Output the (X, Y) coordinate of the center of the cell containing the given text.  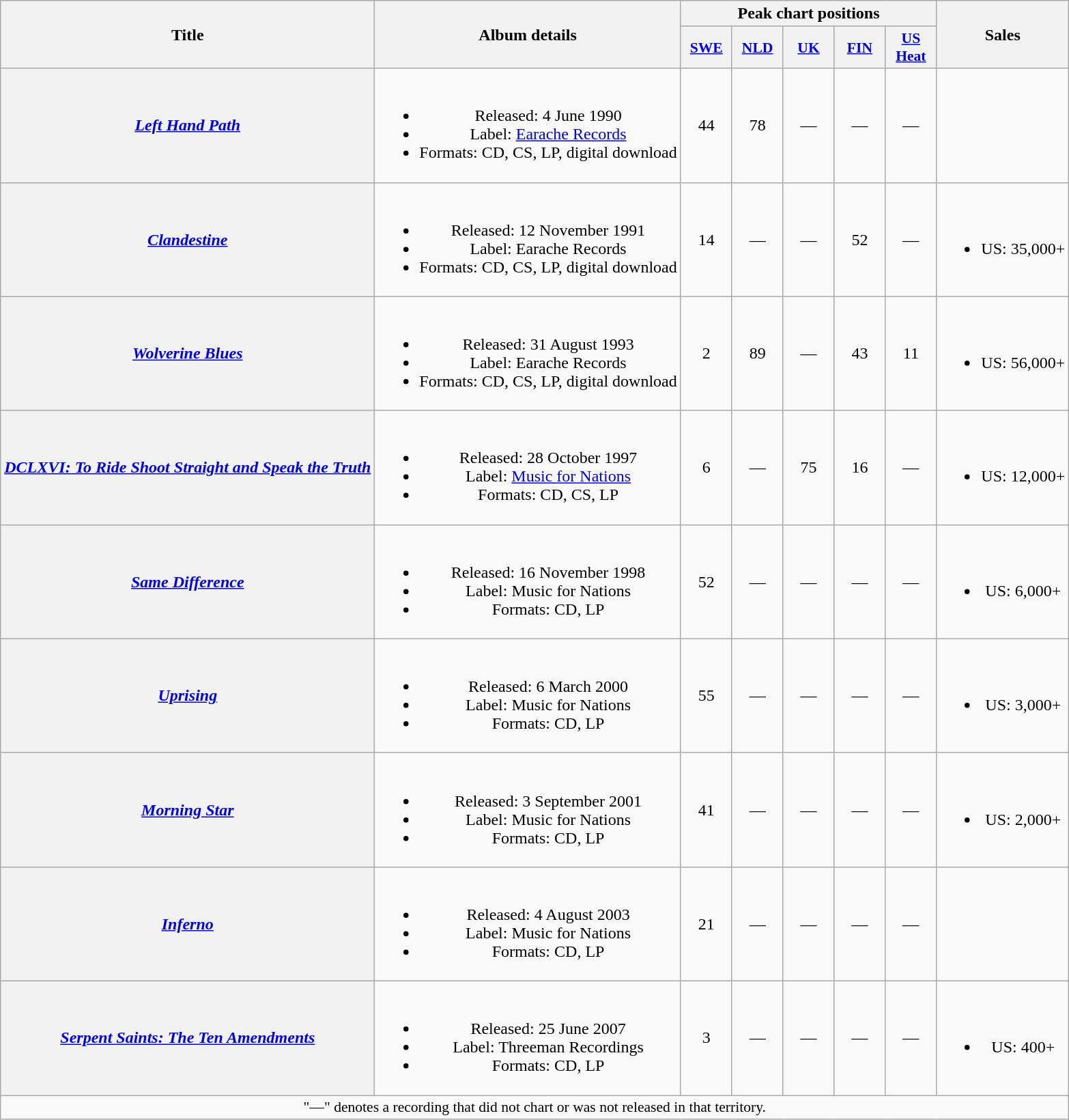
14 (706, 239)
44 (706, 126)
21 (706, 923)
US: 56,000+ (1003, 354)
US: 6,000+ (1003, 582)
6 (706, 467)
Peak chart positions (808, 14)
3 (706, 1038)
US: 2,000+ (1003, 810)
Same Difference (188, 582)
Released: 16 November 1998Label: Music for NationsFormats: CD, LP (528, 582)
Serpent Saints: The Ten Amendments (188, 1038)
Released: 12 November 1991Label: Earache RecordsFormats: CD, CS, LP, digital download (528, 239)
Left Hand Path (188, 126)
FIN (860, 48)
SWE (706, 48)
Released: 6 March 2000Label: Music for NationsFormats: CD, LP (528, 695)
Sales (1003, 34)
43 (860, 354)
55 (706, 695)
Released: 3 September 2001Label: Music for NationsFormats: CD, LP (528, 810)
75 (808, 467)
2 (706, 354)
Album details (528, 34)
78 (758, 126)
Released: 31 August 1993Label: Earache RecordsFormats: CD, CS, LP, digital download (528, 354)
Inferno (188, 923)
Clandestine (188, 239)
"—" denotes a recording that did not chart or was not released in that territory. (535, 1108)
Wolverine Blues (188, 354)
Released: 25 June 2007Label: Threeman RecordingsFormats: CD, LP (528, 1038)
DCLXVI: To Ride Shoot Straight and Speak the Truth (188, 467)
41 (706, 810)
US: 3,000+ (1003, 695)
Released: 4 August 2003Label: Music for NationsFormats: CD, LP (528, 923)
US: 400+ (1003, 1038)
US Heat (911, 48)
Released: 28 October 1997Label: Music for NationsFormats: CD, CS, LP (528, 467)
Morning Star (188, 810)
US: 12,000+ (1003, 467)
US: 35,000+ (1003, 239)
16 (860, 467)
NLD (758, 48)
Released: 4 June 1990Label: Earache RecordsFormats: CD, CS, LP, digital download (528, 126)
Uprising (188, 695)
89 (758, 354)
11 (911, 354)
UK (808, 48)
Title (188, 34)
